From the cell containing the given text, extract its center point as [x, y] coordinate. 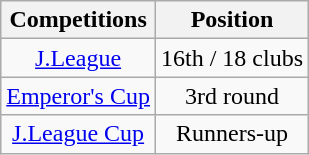
J.League [78, 58]
J.League Cup [78, 134]
3rd round [232, 96]
Competitions [78, 20]
16th / 18 clubs [232, 58]
Position [232, 20]
Runners-up [232, 134]
Emperor's Cup [78, 96]
